Determine the (x, y) coordinate at the center of the cell enclosing the given text.  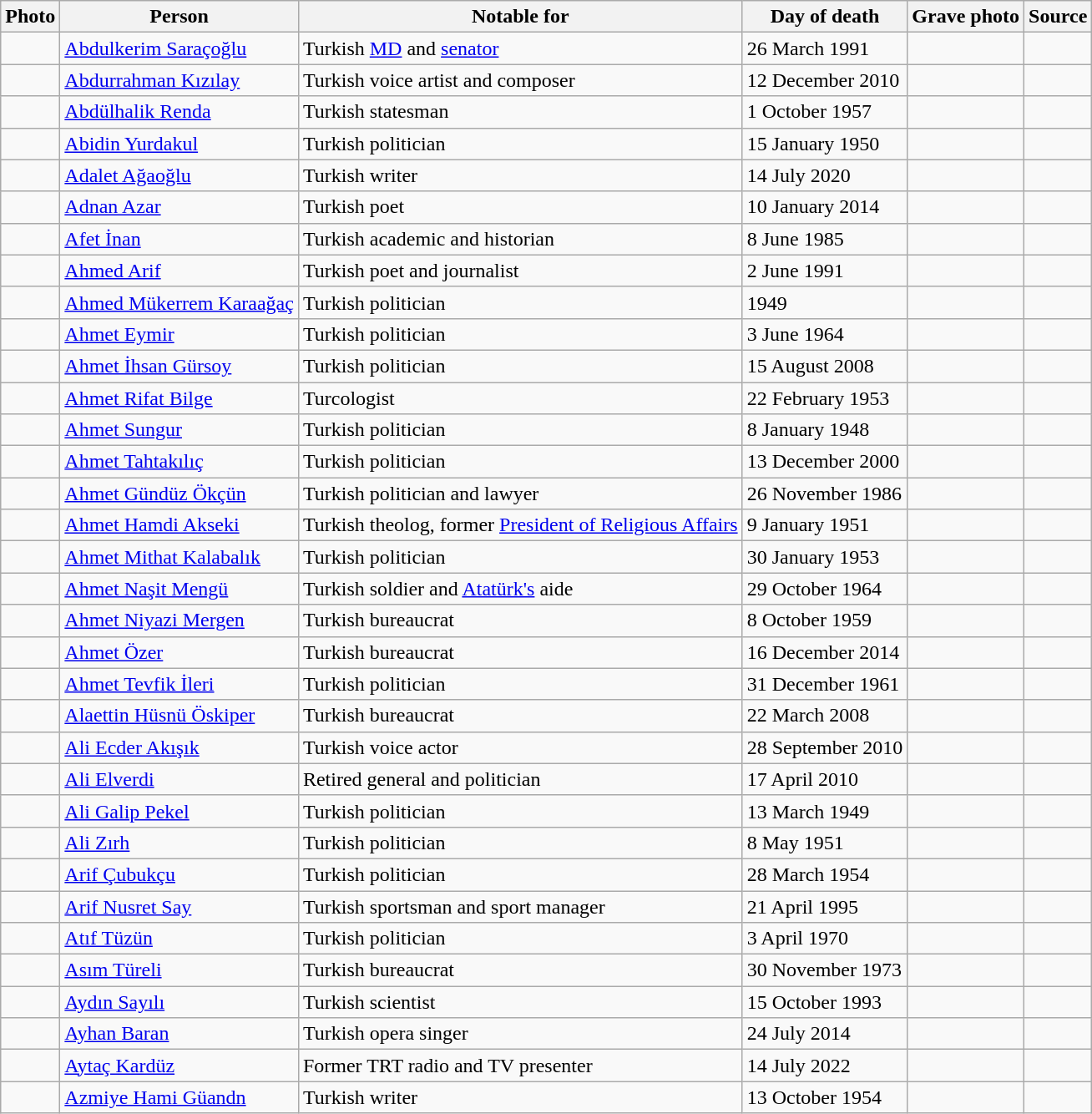
Ali Elverdi (179, 779)
Abidin Yurdakul (179, 144)
Ahmet Mithat Kalabalık (179, 557)
Ahmet Rifat Bilge (179, 398)
24 July 2014 (825, 1034)
28 September 2010 (825, 747)
26 March 1991 (825, 48)
29 October 1964 (825, 589)
Turkish opera singer (520, 1034)
2 June 1991 (825, 271)
10 January 2014 (825, 207)
31 December 1961 (825, 684)
8 May 1951 (825, 843)
Ahmet Özer (179, 652)
Abdurrahman Kızılay (179, 80)
Ahmed Mükerrem Karaağaç (179, 302)
Grave photo (966, 17)
1949 (825, 302)
Ahmet Niyazi Mergen (179, 620)
Source (1059, 17)
Ahmet Hamdi Akseki (179, 525)
Abdulkerim Saraçoğlu (179, 48)
Ali Zırh (179, 843)
Ahmet Gündüz Ökçün (179, 494)
21 April 1995 (825, 906)
Ali Galip Pekel (179, 811)
Turkish soldier and Atatürk's aide (520, 589)
Turkish sportsman and sport manager (520, 906)
Ahmet Tevfik İleri (179, 684)
Arif Çubukçu (179, 874)
Adalet Ağaoğlu (179, 175)
26 November 1986 (825, 494)
Turkish politician and lawyer (520, 494)
15 August 2008 (825, 366)
Ahmet Sungur (179, 430)
Photo (30, 17)
Abdülhalik Renda (179, 112)
Turkish scientist (520, 1002)
Turkish theolog, former President of Religious Affairs (520, 525)
Afet İnan (179, 239)
30 November 1973 (825, 970)
15 January 1950 (825, 144)
Azmiye Hami Güandn (179, 1097)
12 December 2010 (825, 80)
Ayhan Baran (179, 1034)
3 June 1964 (825, 334)
13 December 2000 (825, 462)
Turkish MD and senator (520, 48)
9 January 1951 (825, 525)
Day of death (825, 17)
13 March 1949 (825, 811)
Turkish voice artist and composer (520, 80)
Ali Ecder Akışık (179, 747)
Aydın Sayılı (179, 1002)
28 March 1954 (825, 874)
Adnan Azar (179, 207)
Turkish academic and historian (520, 239)
Ahmet Eymir (179, 334)
Ahmet İhsan Gürsoy (179, 366)
17 April 2010 (825, 779)
22 February 1953 (825, 398)
Notable for (520, 17)
Turkish statesman (520, 112)
Turcologist (520, 398)
Arif Nusret Say (179, 906)
Alaettin Hüsnü Öskiper (179, 716)
Retired general and politician (520, 779)
Ahmet Naşit Mengü (179, 589)
15 October 1993 (825, 1002)
22 March 2008 (825, 716)
14 July 2020 (825, 175)
14 July 2022 (825, 1066)
Turkish voice actor (520, 747)
Turkish poet and journalist (520, 271)
8 October 1959 (825, 620)
8 January 1948 (825, 430)
30 January 1953 (825, 557)
16 December 2014 (825, 652)
Aytaç Kardüz (179, 1066)
Former TRT radio and TV presenter (520, 1066)
Person (179, 17)
8 June 1985 (825, 239)
Asım Türeli (179, 970)
Atıf Tüzün (179, 939)
1 October 1957 (825, 112)
13 October 1954 (825, 1097)
Ahmet Tahtakılıç (179, 462)
3 April 1970 (825, 939)
Ahmed Arif (179, 271)
Turkish poet (520, 207)
